Locate the cell with the specified text and output its (X, Y) center coordinate. 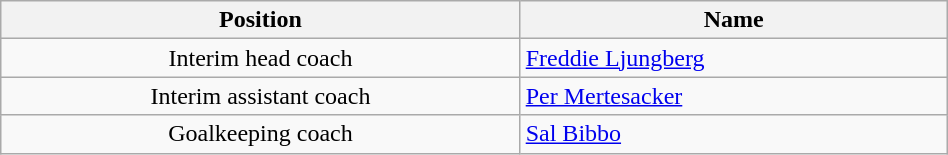
Name (734, 20)
Goalkeeping coach (260, 134)
Interim assistant coach (260, 96)
Per Mertesacker (734, 96)
Sal Bibbo (734, 134)
Interim head coach (260, 58)
Position (260, 20)
Freddie Ljungberg (734, 58)
